For the text-containing cell, return its midpoint in [X, Y] coordinate format. 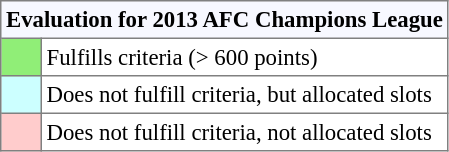
Fulfills criteria (> 600 points) [244, 57]
Evaluation for 2013 AFC Champions League [224, 20]
Does not fulfill criteria, not allocated slots [244, 132]
Does not fulfill criteria, but allocated slots [244, 95]
